Determine the [X, Y] coordinate at the center of the cell enclosing the given text.  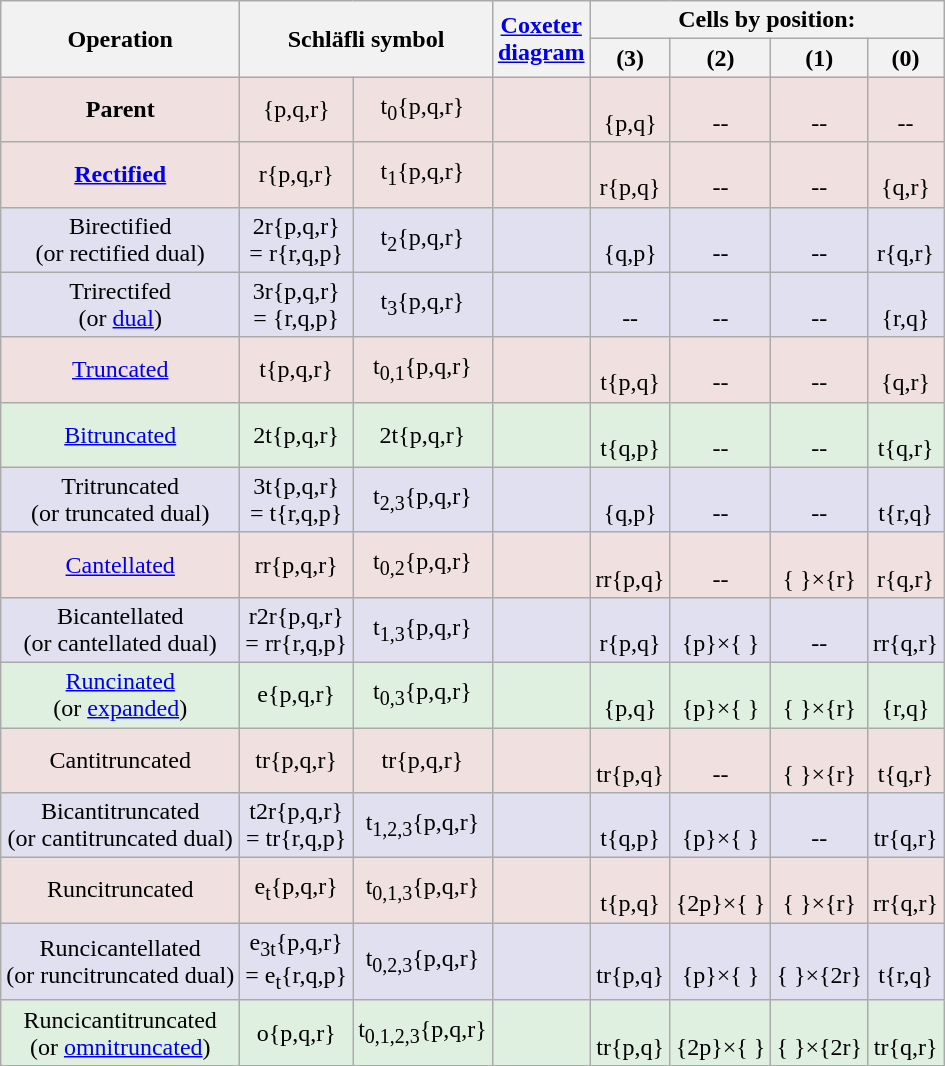
Runcinated(or expanded) [120, 694]
t1,3{p,q,r} [423, 630]
Trirectifed(or dual) [120, 304]
Operation [120, 39]
Bitruncated [120, 434]
Runcicantitruncated(or omnitruncated) [120, 1032]
t0{p,q,r} [423, 110]
t0,2{p,q,r} [423, 564]
2r{p,q,r}= r{r,q,p} [296, 240]
t0,2,3{p,q,r} [423, 962]
rr{p,q,r} [296, 564]
t3{p,q,r} [423, 304]
Bicantitruncated(or cantitruncated dual) [120, 826]
t2{p,q,r} [423, 240]
r{p,q,r} [296, 174]
(2) [720, 58]
r2r{p,q,r}= rr{r,q,p} [296, 630]
Tritruncated(or truncated dual) [120, 500]
Cantellated [120, 564]
t1{p,q,r} [423, 174]
(0) [906, 58]
Parent [120, 110]
o{p,q,r} [296, 1032]
t1,2,3{p,q,r} [423, 826]
Cells by position: [767, 20]
t2,3{p,q,r} [423, 500]
t{p,q,r} [296, 370]
t0,1,3{p,q,r} [423, 890]
(1) [820, 58]
Schläfli symbol [366, 39]
Coxeterdiagram [541, 39]
rr{p,q} [630, 564]
Runcitruncated [120, 890]
{p,q,r} [296, 110]
Rectified [120, 174]
3r{p,q,r}= {r,q,p} [296, 304]
Cantitruncated [120, 760]
t0,3{p,q,r} [423, 694]
et{p,q,r} [296, 890]
t0,1,2,3{p,q,r} [423, 1032]
t0,1{p,q,r} [423, 370]
Bicantellated(or cantellated dual) [120, 630]
t2r{p,q,r}= tr{r,q,p} [296, 826]
Runcicantellated(or runcitruncated dual) [120, 962]
3t{p,q,r}= t{r,q,p} [296, 500]
e3t{p,q,r}= et{r,q,p} [296, 962]
(3) [630, 58]
Truncated [120, 370]
e{p,q,r} [296, 694]
Birectified(or rectified dual) [120, 240]
